Identify which cell holds the provided text, then report its [X, Y] central coordinate. 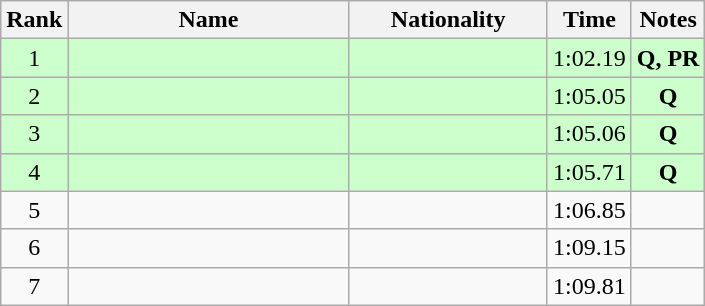
1:05.71 [589, 172]
Nationality [448, 20]
1 [34, 58]
5 [34, 210]
7 [34, 286]
2 [34, 96]
1:06.85 [589, 210]
Q, PR [668, 58]
1:05.06 [589, 134]
Rank [34, 20]
6 [34, 248]
1:09.81 [589, 286]
3 [34, 134]
4 [34, 172]
1:09.15 [589, 248]
Name [208, 20]
Time [589, 20]
1:05.05 [589, 96]
1:02.19 [589, 58]
Notes [668, 20]
